Find where the given text appears and provide that cell's center as (x, y) coordinate. 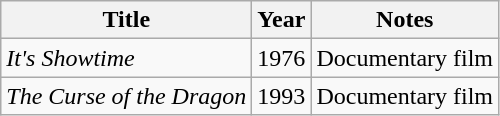
1993 (282, 96)
It's Showtime (126, 58)
Notes (405, 20)
Year (282, 20)
The Curse of the Dragon (126, 96)
1976 (282, 58)
Title (126, 20)
